Pinpoint the cell where the given text exists, returning its (X, Y) midpoint coordinate. 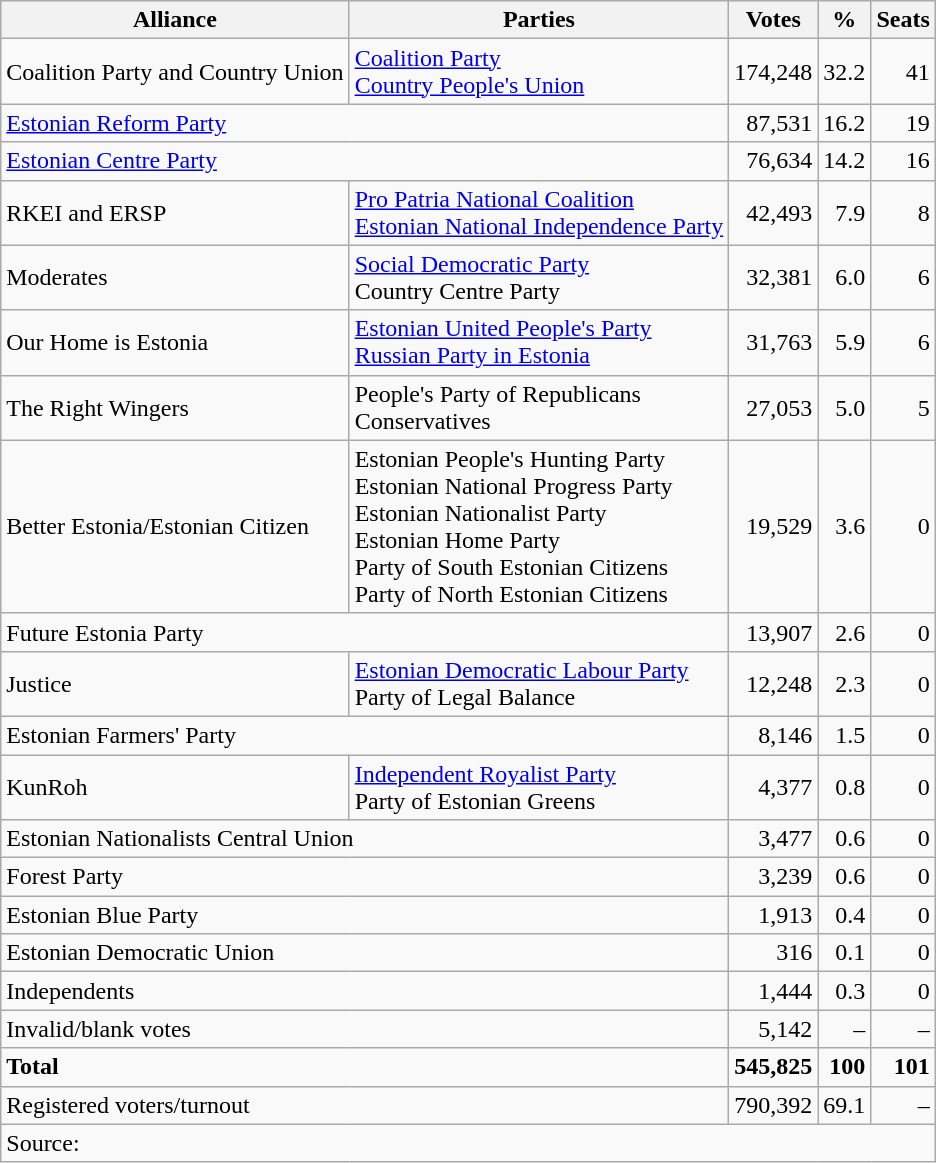
People's Party of RepublicansConservatives (539, 408)
0.1 (844, 953)
Estonian United People's PartyRussian Party in Estonia (539, 342)
Estonian Reform Party (365, 123)
Estonian Farmers' Party (365, 735)
Estonian Democratic Labour PartyParty of Legal Balance (539, 684)
19 (903, 123)
7.9 (844, 212)
Coalition Party and Country Union (175, 72)
Registered voters/turnout (365, 1105)
1.5 (844, 735)
Independents (365, 991)
Parties (539, 20)
19,529 (774, 526)
Better Estonia/Estonian Citizen (175, 526)
41 (903, 72)
Source: (468, 1143)
KunRoh (175, 786)
5.9 (844, 342)
Invalid/blank votes (365, 1029)
Votes (774, 20)
RKEI and ERSP (175, 212)
6.0 (844, 278)
0.8 (844, 786)
Estonian Nationalists Central Union (365, 839)
Our Home is Estonia (175, 342)
Estonian Blue Party (365, 915)
16 (903, 161)
3.6 (844, 526)
12,248 (774, 684)
Seats (903, 20)
1,913 (774, 915)
5.0 (844, 408)
Coalition PartyCountry People's Union (539, 72)
3,239 (774, 877)
76,634 (774, 161)
0.4 (844, 915)
Independent Royalist PartyParty of Estonian Greens (539, 786)
101 (903, 1067)
69.1 (844, 1105)
Pro Patria National CoalitionEstonian National Independence Party (539, 212)
5 (903, 408)
The Right Wingers (175, 408)
Estonian Centre Party (365, 161)
87,531 (774, 123)
4,377 (774, 786)
1,444 (774, 991)
13,907 (774, 632)
Future Estonia Party (365, 632)
8 (903, 212)
32.2 (844, 72)
545,825 (774, 1067)
Estonian Democratic Union (365, 953)
31,763 (774, 342)
Forest Party (365, 877)
27,053 (774, 408)
174,248 (774, 72)
Alliance (175, 20)
8,146 (774, 735)
100 (844, 1067)
Social Democratic PartyCountry Centre Party (539, 278)
16.2 (844, 123)
Justice (175, 684)
0.3 (844, 991)
2.6 (844, 632)
% (844, 20)
Moderates (175, 278)
5,142 (774, 1029)
3,477 (774, 839)
32,381 (774, 278)
316 (774, 953)
Total (365, 1067)
2.3 (844, 684)
14.2 (844, 161)
42,493 (774, 212)
790,392 (774, 1105)
